Capture the cell that displays the provided text and extract its (x, y) central coordinate. 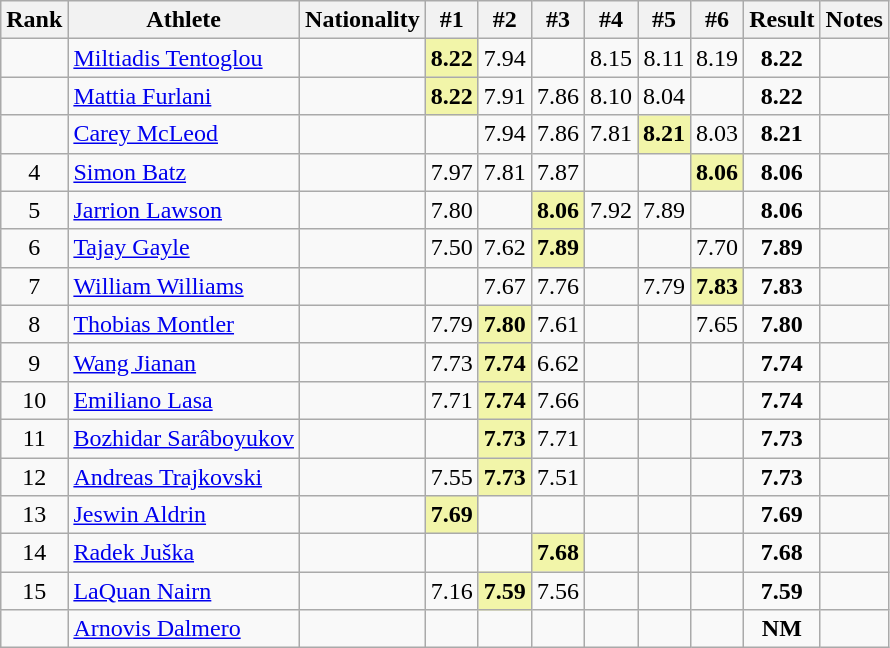
7.16 (452, 591)
7.67 (504, 286)
Arnovis Dalmero (184, 629)
14 (34, 553)
7.50 (452, 248)
10 (34, 400)
William Williams (184, 286)
7.56 (558, 591)
7.97 (452, 172)
7.62 (504, 248)
NM (782, 629)
8.11 (664, 58)
Notes (854, 20)
7.87 (558, 172)
6.62 (558, 362)
11 (34, 438)
Result (782, 20)
Thobias Montler (184, 324)
6 (34, 248)
7.70 (718, 248)
Bozhidar Sarâboyukov (184, 438)
Jeswin Aldrin (184, 515)
7.92 (610, 210)
8 (34, 324)
Nationality (363, 20)
Rank (34, 20)
#1 (452, 20)
8.04 (664, 96)
7.51 (558, 477)
Wang Jianan (184, 362)
Miltiadis Tentoglou (184, 58)
#5 (664, 20)
7.76 (558, 286)
Carey McLeod (184, 134)
Emiliano Lasa (184, 400)
9 (34, 362)
#6 (718, 20)
7.55 (452, 477)
7.91 (504, 96)
Mattia Furlani (184, 96)
8.15 (610, 58)
15 (34, 591)
8.19 (718, 58)
7.66 (558, 400)
Radek Juška (184, 553)
LaQuan Nairn (184, 591)
13 (34, 515)
Tajay Gayle (184, 248)
Jarrion Lawson (184, 210)
4 (34, 172)
#4 (610, 20)
Andreas Trajkovski (184, 477)
#3 (558, 20)
#2 (504, 20)
7.65 (718, 324)
7 (34, 286)
12 (34, 477)
Athlete (184, 20)
Simon Batz (184, 172)
8.10 (610, 96)
8.03 (718, 134)
7.61 (558, 324)
5 (34, 210)
